Find where the given text appears and provide that cell's center as [X, Y] coordinate. 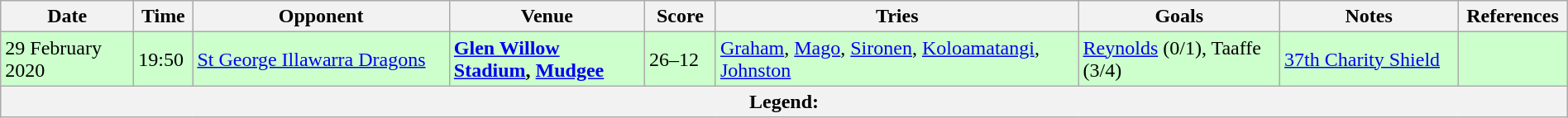
Tries [896, 17]
St George Illawarra Dragons [321, 59]
Reynolds (0/1), Taaffe (3/4) [1179, 59]
Date [68, 17]
Time [164, 17]
19:50 [164, 59]
Graham, Mago, Sironen, Koloamatangi, Johnston [896, 59]
Score [680, 17]
References [1513, 17]
Glen Willow Stadium, Mudgee [547, 59]
Notes [1370, 17]
29 February 2020 [68, 59]
26–12 [680, 59]
Opponent [321, 17]
Venue [547, 17]
Legend: [784, 101]
37th Charity Shield [1370, 59]
Goals [1179, 17]
